For the text-containing cell, return its midpoint in (x, y) coordinate format. 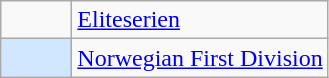
Norwegian First Division (200, 58)
Eliteserien (200, 20)
